Determine the (x, y) coordinate at the center of the cell enclosing the given text.  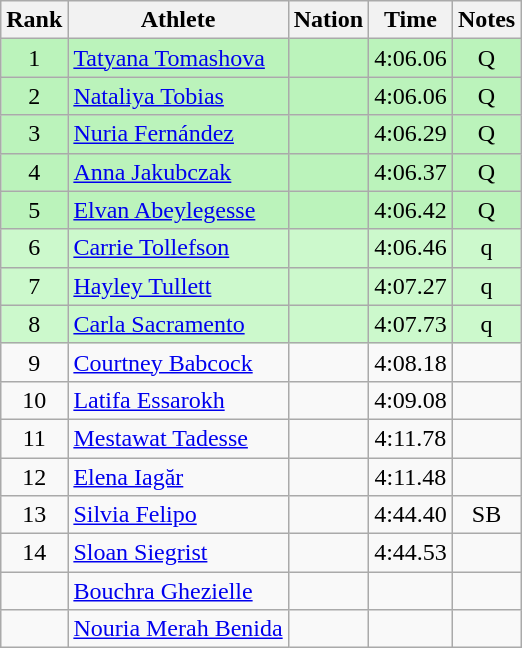
1 (34, 58)
Carla Sacramento (178, 324)
Nation (328, 20)
4:44.40 (411, 515)
Bouchra Ghezielle (178, 591)
Nataliya Tobias (178, 96)
4:06.46 (411, 248)
12 (34, 477)
Elena Iagăr (178, 477)
Time (411, 20)
Latifa Essarokh (178, 400)
6 (34, 248)
Nouria Merah Benida (178, 629)
Anna Jakubczak (178, 172)
Courtney Babcock (178, 362)
4:08.18 (411, 362)
Hayley Tullett (178, 286)
Silvia Felipo (178, 515)
Sloan Siegrist (178, 553)
4:44.53 (411, 553)
Mestawat Tadesse (178, 438)
9 (34, 362)
Nuria Fernández (178, 134)
4:07.73 (411, 324)
4:09.08 (411, 400)
4:11.48 (411, 477)
2 (34, 96)
4:11.78 (411, 438)
SB (486, 515)
Carrie Tollefson (178, 248)
4:07.27 (411, 286)
Tatyana Tomashova (178, 58)
3 (34, 134)
11 (34, 438)
7 (34, 286)
Rank (34, 20)
4 (34, 172)
Elvan Abeylegesse (178, 210)
Athlete (178, 20)
8 (34, 324)
Notes (486, 20)
5 (34, 210)
14 (34, 553)
4:06.37 (411, 172)
4:06.29 (411, 134)
10 (34, 400)
4:06.42 (411, 210)
13 (34, 515)
